Search for the cell housing the specified text and yield its (x, y) center coordinate. 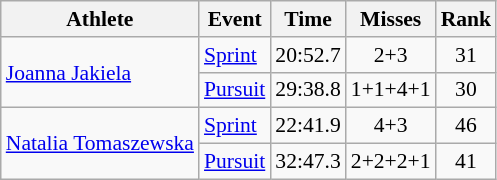
Event (234, 19)
Time (308, 19)
2+2+2+1 (391, 162)
22:41.9 (308, 126)
20:52.7 (308, 55)
Misses (391, 19)
46 (466, 126)
32:47.3 (308, 162)
31 (466, 55)
2+3 (391, 55)
30 (466, 90)
29:38.8 (308, 90)
4+3 (391, 126)
41 (466, 162)
Athlete (100, 19)
Rank (466, 19)
1+1+4+1 (391, 90)
Natalia Tomaszewska (100, 144)
Joanna Jakiela (100, 72)
